Return (x, y) of the center of cell containing provided text 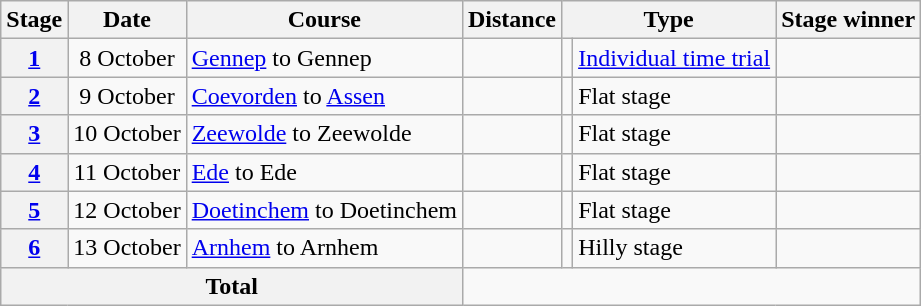
2 (34, 96)
5 (34, 210)
Stage (34, 20)
Doetinchem to Doetinchem (324, 210)
6 (34, 248)
Arnhem to Arnhem (324, 248)
Stage winner (848, 20)
Gennep to Gennep (324, 58)
Zeewolde to Zeewolde (324, 134)
9 October (127, 96)
Total (232, 286)
Course (324, 20)
Individual time trial (674, 58)
10 October (127, 134)
1 (34, 58)
3 (34, 134)
11 October (127, 172)
Date (127, 20)
Ede to Ede (324, 172)
Coevorden to Assen (324, 96)
8 October (127, 58)
12 October (127, 210)
Distance (512, 20)
Hilly stage (674, 248)
13 October (127, 248)
Type (669, 20)
4 (34, 172)
